From the cell containing the given text, extract its center point as [x, y] coordinate. 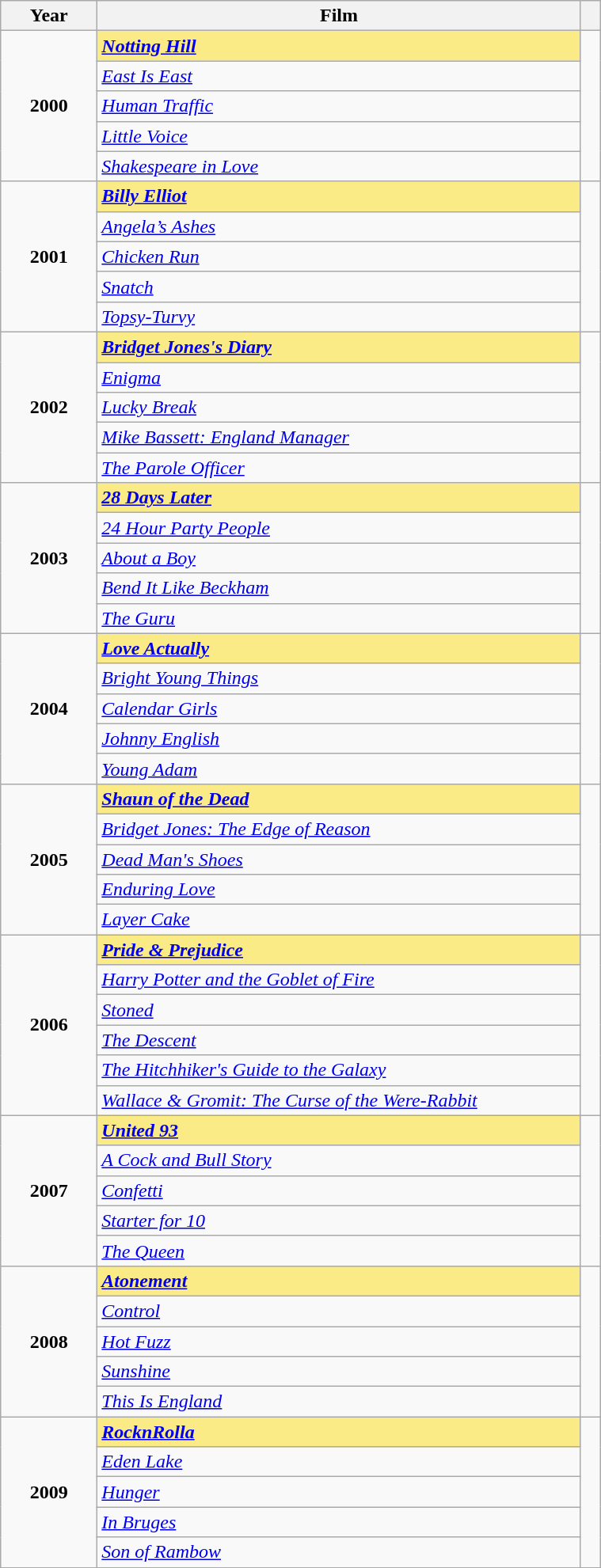
Lucky Break [339, 408]
About a Boy [339, 558]
Mike Bassett: England Manager [339, 438]
Enduring Love [339, 890]
A Cock and Bull Story [339, 1160]
The Parole Officer [339, 468]
Stoned [339, 1010]
Snatch [339, 287]
Hunger [339, 1492]
Film [339, 16]
2003 [49, 558]
2005 [49, 859]
2001 [49, 256]
2008 [49, 1341]
Bend It Like Beckham [339, 588]
Eden Lake [339, 1462]
Bridget Jones: The Edge of Reason [339, 829]
Johnny English [339, 738]
2002 [49, 407]
Atonement [339, 1281]
The Guru [339, 618]
East Is East [339, 76]
Topsy-Turvy [339, 317]
Shaun of the Dead [339, 799]
Layer Cake [339, 920]
Chicken Run [339, 256]
Shakespeare in Love [339, 166]
RocknRolla [339, 1432]
2009 [49, 1492]
Pride & Prejudice [339, 950]
2007 [49, 1190]
Sunshine [339, 1372]
Human Traffic [339, 106]
Calendar Girls [339, 708]
Dead Man's Shoes [339, 859]
In Bruges [339, 1522]
Hot Fuzz [339, 1342]
Angela’s Ashes [339, 226]
Billy Elliot [339, 196]
Little Voice [339, 136]
Year [49, 16]
Bright Young Things [339, 678]
2006 [49, 1025]
Wallace & Gromit: The Curse of the Were-Rabbit [339, 1100]
United 93 [339, 1130]
This Is England [339, 1402]
Young Adam [339, 769]
24 Hour Party People [339, 528]
Confetti [339, 1190]
28 Days Later [339, 498]
2004 [49, 708]
Son of Rambow [339, 1552]
Starter for 10 [339, 1221]
Control [339, 1311]
Bridget Jones's Diary [339, 347]
Harry Potter and the Goblet of Fire [339, 980]
The Hitchhiker's Guide to the Galaxy [339, 1070]
Enigma [339, 378]
2000 [49, 106]
Love Actually [339, 648]
The Queen [339, 1251]
The Descent [339, 1040]
Notting Hill [339, 46]
